For the text-containing cell, return its midpoint in [x, y] coordinate format. 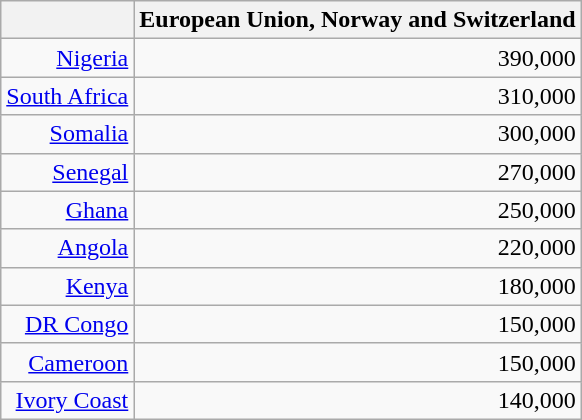
Cameroon [68, 362]
180,000 [358, 286]
270,000 [358, 172]
220,000 [358, 248]
140,000 [358, 400]
European Union, Norway and Switzerland [358, 20]
South Africa [68, 96]
Angola [68, 248]
DR Congo [68, 324]
Somalia [68, 134]
310,000 [358, 96]
Kenya [68, 286]
Ivory Coast [68, 400]
Ghana [68, 210]
390,000 [358, 58]
Senegal [68, 172]
300,000 [358, 134]
Nigeria [68, 58]
250,000 [358, 210]
